Search for the cell housing the specified text and yield its (x, y) center coordinate. 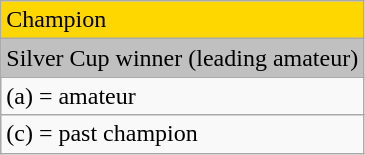
Champion (182, 20)
(a) = amateur (182, 96)
(c) = past champion (182, 134)
Silver Cup winner (leading amateur) (182, 58)
